Scan for the cell matching the given text and deliver its (X, Y) coordinate at center. 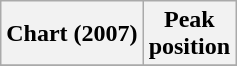
Chart (2007) (72, 34)
Peakposition (189, 34)
